Find where the given text appears and provide that cell's center as (x, y) coordinate. 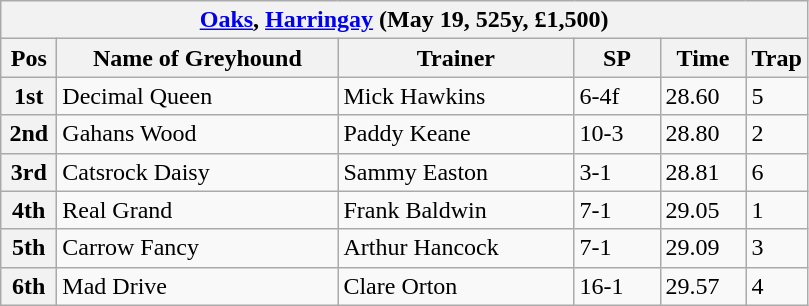
10-3 (617, 134)
4 (776, 286)
Pos (29, 58)
6-4f (617, 96)
Mick Hawkins (456, 96)
1st (29, 96)
Gahans Wood (198, 134)
29.09 (703, 248)
Mad Drive (198, 286)
Trainer (456, 58)
3rd (29, 172)
28.60 (703, 96)
Frank Baldwin (456, 210)
1 (776, 210)
6th (29, 286)
Oaks, Harringay (May 19, 525y, £1,500) (404, 20)
Real Grand (198, 210)
Paddy Keane (456, 134)
Sammy Easton (456, 172)
Arthur Hancock (456, 248)
Time (703, 58)
Trap (776, 58)
5 (776, 96)
5th (29, 248)
Carrow Fancy (198, 248)
6 (776, 172)
SP (617, 58)
2nd (29, 134)
Clare Orton (456, 286)
29.57 (703, 286)
16-1 (617, 286)
29.05 (703, 210)
3-1 (617, 172)
3 (776, 248)
28.80 (703, 134)
Catsrock Daisy (198, 172)
4th (29, 210)
Name of Greyhound (198, 58)
28.81 (703, 172)
2 (776, 134)
Decimal Queen (198, 96)
